Return the (X, Y) coordinate for the center point of the cell that contains the specified text.  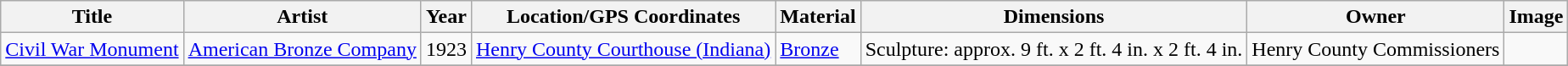
American Bronze Company (302, 49)
Dimensions (1054, 17)
Artist (302, 17)
Year (446, 17)
1923 (446, 49)
Civil War Monument (92, 49)
Image (1536, 17)
Henry County Commissioners (1376, 49)
Location/GPS Coordinates (623, 17)
Title (92, 17)
Owner (1376, 17)
Sculpture: approx. 9 ft. x 2 ft. 4 in. x 2 ft. 4 in. (1054, 49)
Bronze (818, 49)
Material (818, 17)
Henry County Courthouse (Indiana) (623, 49)
